For the text-containing cell, return its midpoint in (x, y) coordinate format. 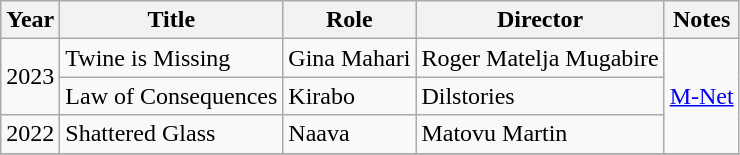
Roger Matelja Mugabire (540, 58)
Naava (350, 134)
Role (350, 20)
Year (30, 20)
Notes (702, 20)
2022 (30, 134)
Title (172, 20)
M-Net (702, 96)
Kirabo (350, 96)
Twine is Missing (172, 58)
Director (540, 20)
Matovu Martin (540, 134)
Shattered Glass (172, 134)
Gina Mahari (350, 58)
2023 (30, 77)
Law of Consequences (172, 96)
Dilstories (540, 96)
